Extract the (x, y) coordinate from the center of the cell holding the provided text.  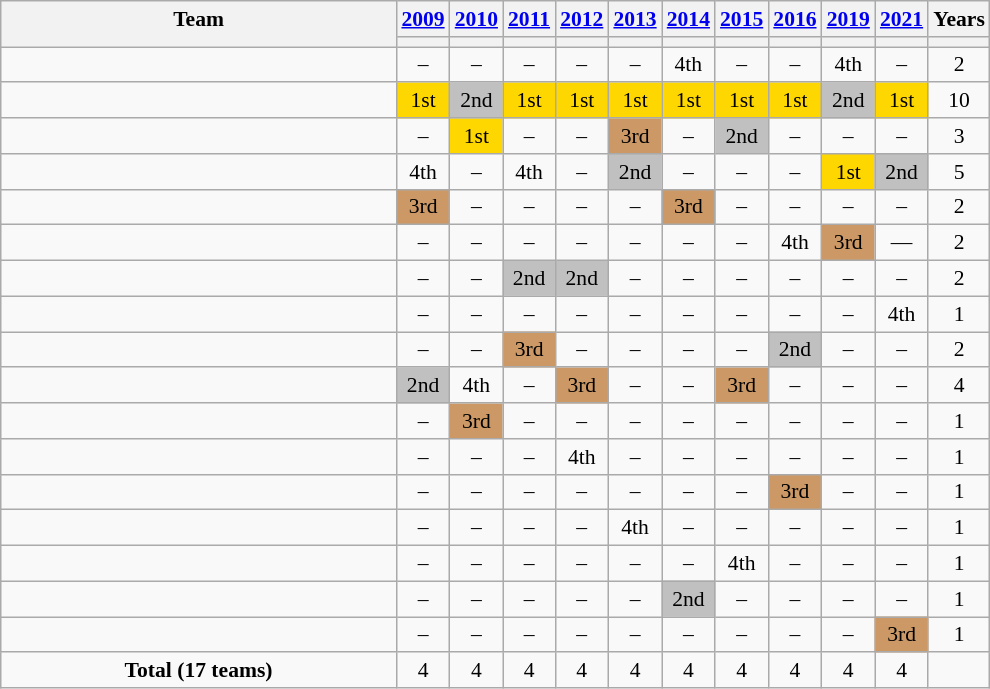
2014 (688, 19)
3 (959, 136)
2011 (529, 19)
5 (959, 172)
Total (17 teams) (199, 671)
2013 (634, 19)
2019 (848, 19)
2010 (476, 19)
Years (959, 19)
2021 (902, 19)
— (902, 243)
Team (199, 24)
2009 (422, 19)
2016 (794, 19)
2012 (582, 19)
10 (959, 101)
2015 (742, 19)
